Pinpoint the cell where the given text exists, returning its [x, y] midpoint coordinate. 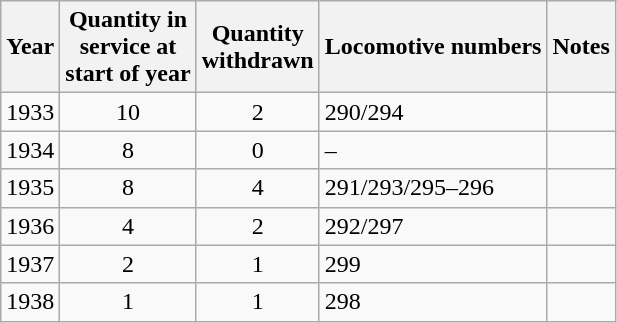
1938 [30, 302]
299 [433, 264]
Year [30, 47]
0 [258, 150]
Quantity inservice atstart of year [128, 47]
1936 [30, 226]
Notes [581, 47]
291/293/295–296 [433, 188]
1937 [30, 264]
10 [128, 112]
Quantitywithdrawn [258, 47]
– [433, 150]
292/297 [433, 226]
1935 [30, 188]
290/294 [433, 112]
1933 [30, 112]
298 [433, 302]
1934 [30, 150]
Locomotive numbers [433, 47]
